Extract the (x, y) coordinate from the center of the cell holding the provided text.  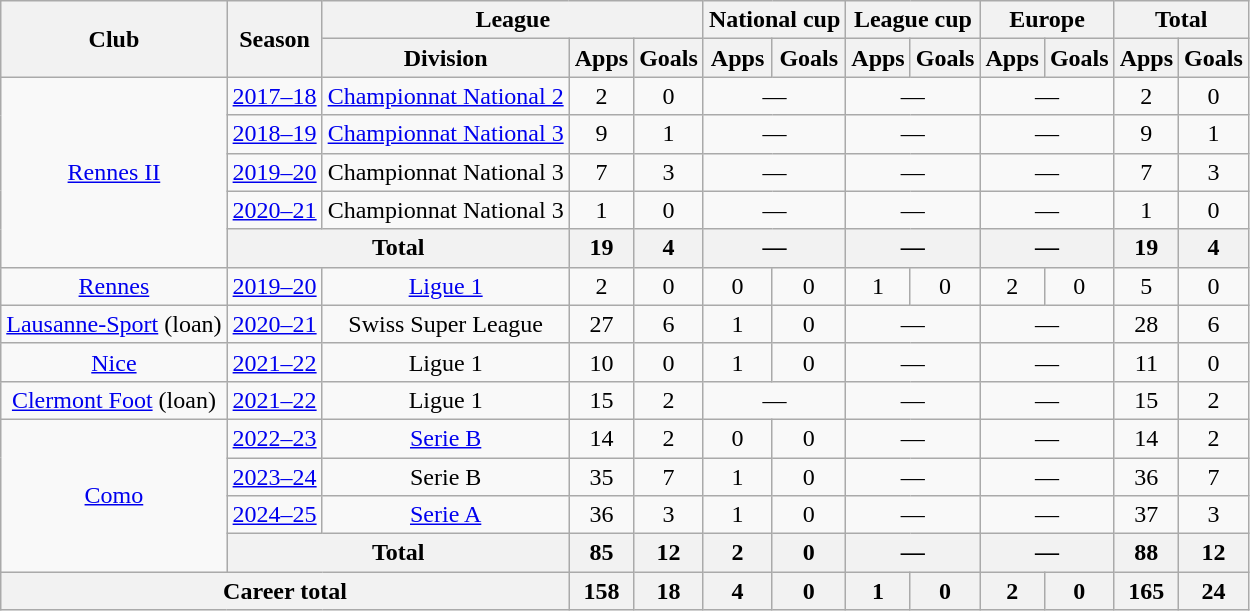
2017–18 (274, 96)
158 (601, 591)
Clermont Foot (loan) (114, 400)
18 (669, 591)
League (512, 20)
2022–23 (274, 438)
88 (1146, 553)
League cup (913, 20)
35 (601, 477)
Career total (285, 591)
National cup (774, 20)
Swiss Super League (446, 324)
Championnat National 2 (446, 96)
165 (1146, 591)
Rennes (114, 286)
Lausanne-Sport (loan) (114, 324)
10 (601, 362)
Nice (114, 362)
Como (114, 495)
28 (1146, 324)
Rennes II (114, 172)
Club (114, 39)
Europe (1047, 20)
24 (1214, 591)
5 (1146, 286)
Division (446, 58)
11 (1146, 362)
85 (601, 553)
2018–19 (274, 134)
2024–25 (274, 515)
37 (1146, 515)
Serie A (446, 515)
27 (601, 324)
Season (274, 39)
2023–24 (274, 477)
